Provide the [x, y] coordinate of the cell's center where the given text is located.  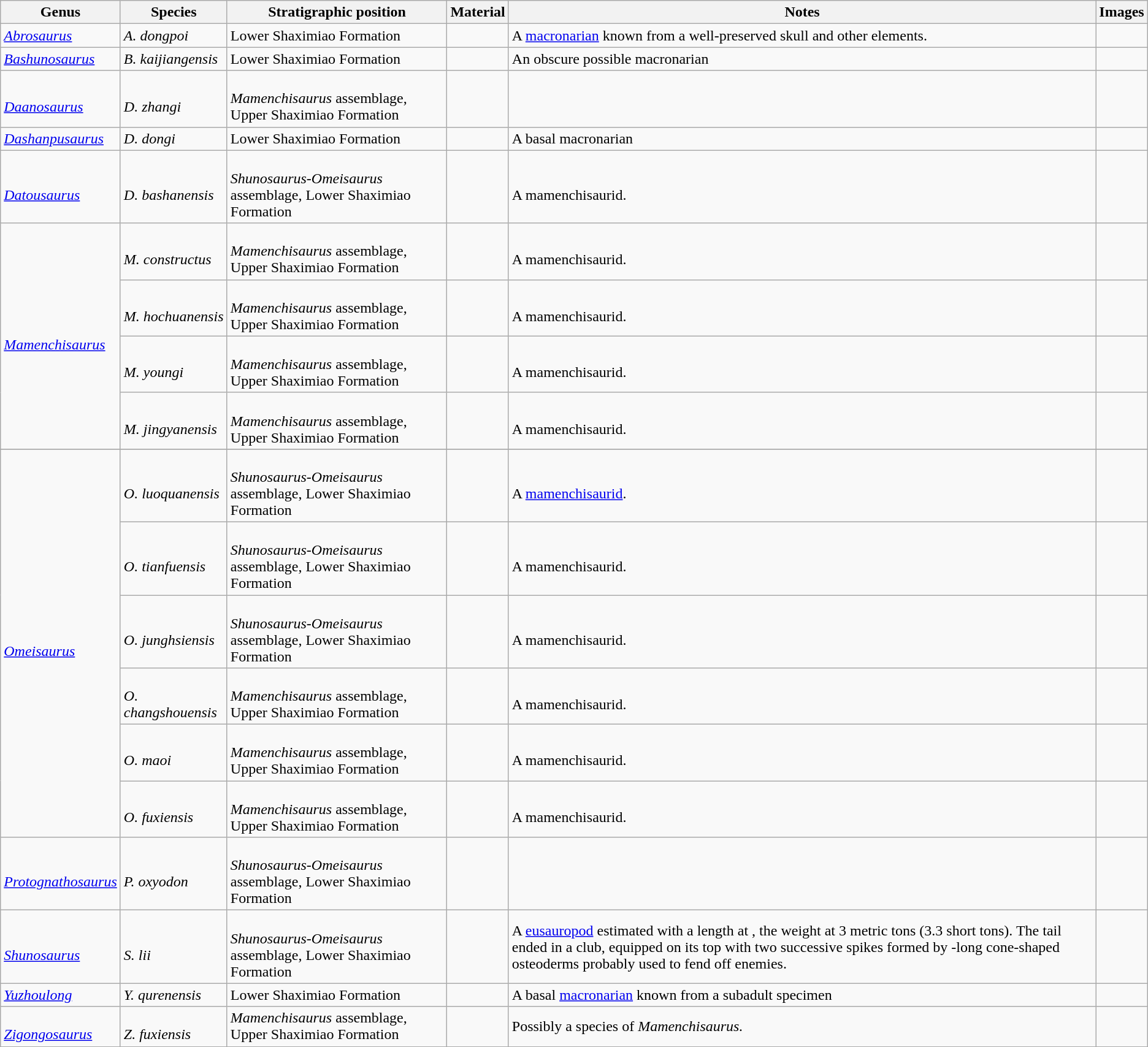
Species [174, 12]
D. bashanensis [174, 186]
Daanosaurus [61, 99]
O. maoi [174, 753]
Yuzhoulong [61, 995]
M. constructus [174, 251]
M. youngi [174, 364]
A. dongpoi [174, 36]
Z. fuxiensis [174, 1026]
O. fuxiensis [174, 809]
Bashunosaurus [61, 59]
Possibly a species of Mamenchisaurus. [802, 1026]
Shunosaurus [61, 946]
Datousaurus [61, 186]
D. dongi [174, 139]
A basal macronarian known from a subadult specimen [802, 995]
S. lii [174, 946]
O. junghsiensis [174, 631]
Protognathosaurus [61, 874]
O. changshouensis [174, 696]
A basal macronarian [802, 139]
P. oxyodon [174, 874]
Stratigraphic position [337, 12]
An obscure possible macronarian [802, 59]
Omeisaurus [61, 642]
A macronarian known from a well-preserved skull and other elements. [802, 36]
D. zhangi [174, 99]
Material [478, 12]
Abrosaurus [61, 36]
O. luoquanensis [174, 485]
Dashanpusaurus [61, 139]
B. kaijiangensis [174, 59]
Mamenchisaurus [61, 336]
Images [1122, 12]
Notes [802, 12]
Y. qurenensis [174, 995]
M. jingyanensis [174, 421]
Genus [61, 12]
Zigongosaurus [61, 1026]
M. hochuanensis [174, 308]
O. tianfuensis [174, 558]
